Scan for the cell matching the given text and deliver its (x, y) coordinate at center. 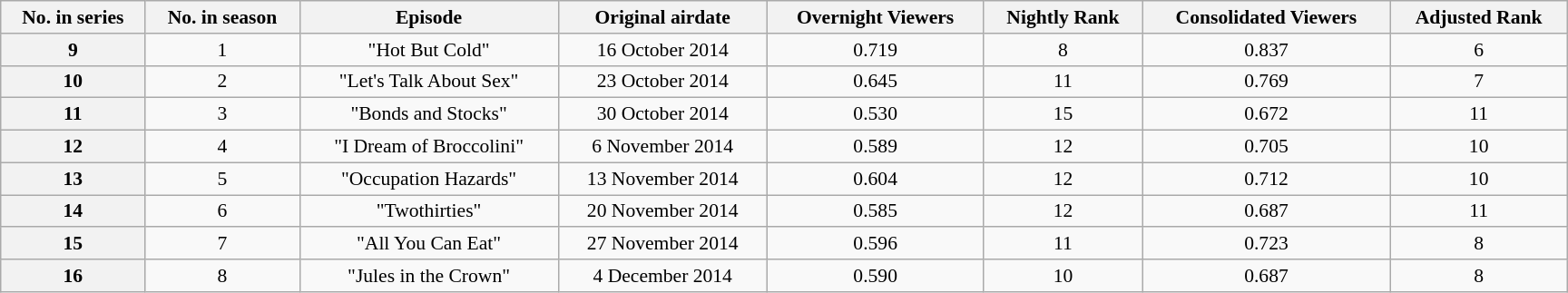
13 November 2014 (662, 179)
0.596 (875, 244)
1 (222, 50)
0.590 (875, 276)
"Hot But Cold" (428, 50)
0.645 (875, 82)
Episode (428, 17)
0.604 (875, 179)
0.672 (1267, 114)
"I Dream of Broccolini" (428, 147)
23 October 2014 (662, 82)
No. in season (222, 17)
9 (73, 50)
Nightly Rank (1063, 17)
4 (222, 147)
0.723 (1267, 244)
"Occupation Hazards" (428, 179)
13 (73, 179)
16 (73, 276)
0.769 (1267, 82)
0.530 (875, 114)
5 (222, 179)
16 October 2014 (662, 50)
20 November 2014 (662, 211)
"Jules in the Crown" (428, 276)
Original airdate (662, 17)
2 (222, 82)
"Twothirties" (428, 211)
0.705 (1267, 147)
3 (222, 114)
Overnight Viewers (875, 17)
27 November 2014 (662, 244)
"Bonds and Stocks" (428, 114)
14 (73, 211)
0.712 (1267, 179)
Consolidated Viewers (1267, 17)
0.719 (875, 50)
Adjusted Rank (1479, 17)
6 November 2014 (662, 147)
0.589 (875, 147)
0.585 (875, 211)
"All You Can Eat" (428, 244)
No. in series (73, 17)
0.837 (1267, 50)
"Let's Talk About Sex" (428, 82)
30 October 2014 (662, 114)
4 December 2014 (662, 276)
